Capture the cell that displays the provided text and extract its [x, y] central coordinate. 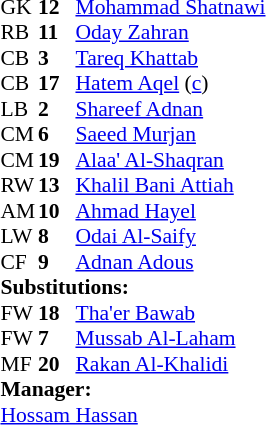
10 [57, 211]
LB [19, 109]
Tareq Khattab [170, 58]
LW [19, 237]
6 [57, 135]
Adnan Adous [170, 262]
Shareef Adnan [170, 109]
RB [19, 33]
Rakan Al-Khalidi [170, 364]
Ahmad Hayel [170, 211]
RW [19, 185]
19 [57, 160]
13 [57, 185]
11 [57, 33]
CF [19, 262]
Saeed Murjan [170, 135]
3 [57, 58]
2 [57, 109]
9 [57, 262]
Khalil Bani Attiah [170, 185]
20 [57, 364]
8 [57, 237]
Substitutions: [132, 287]
Alaa' Al-Shaqran [170, 160]
Mussab Al-Laham [170, 339]
Manager: [132, 389]
Oday Zahran [170, 33]
Hatem Aqel (c) [170, 83]
17 [57, 83]
Odai Al-Saify [170, 237]
MF [19, 364]
Tha'er Bawab [170, 313]
7 [57, 339]
18 [57, 313]
AM [19, 211]
